Find where the given text appears and provide that cell's center as [X, Y] coordinate. 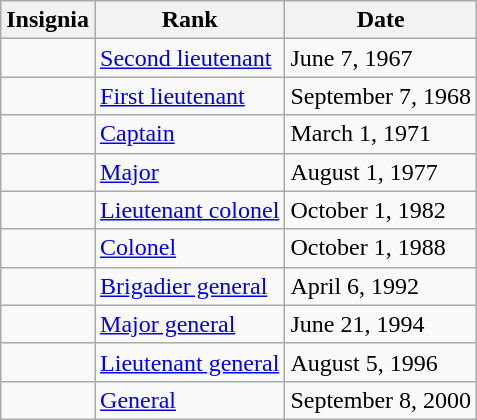
General [190, 400]
June 21, 1994 [381, 324]
Major [190, 172]
Major general [190, 324]
Rank [190, 20]
Lieutenant general [190, 362]
September 8, 2000 [381, 400]
June 7, 1967 [381, 58]
August 1, 1977 [381, 172]
August 5, 1996 [381, 362]
September 7, 1968 [381, 96]
October 1, 1988 [381, 248]
Second lieutenant [190, 58]
Captain [190, 134]
October 1, 1982 [381, 210]
March 1, 1971 [381, 134]
Colonel [190, 248]
Lieutenant colonel [190, 210]
Brigadier general [190, 286]
Date [381, 20]
First lieutenant [190, 96]
April 6, 1992 [381, 286]
Insignia [48, 20]
